Provide the (X, Y) coordinate of the cell's center where the given text is located.  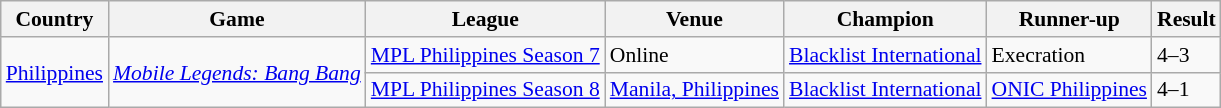
ONIC Philippines (1070, 90)
Runner-up (1070, 19)
Mobile Legends: Bang Bang (237, 72)
Online (694, 55)
Execration (1070, 55)
Venue (694, 19)
Manila, Philippines (694, 90)
Result (1186, 19)
League (486, 19)
Philippines (54, 72)
4–3 (1186, 55)
Game (237, 19)
Champion (886, 19)
4–1 (1186, 90)
MPL Philippines Season 7 (486, 55)
MPL Philippines Season 8 (486, 90)
Country (54, 19)
